Return the (x, y) coordinate for the center point of the cell that contains the specified text.  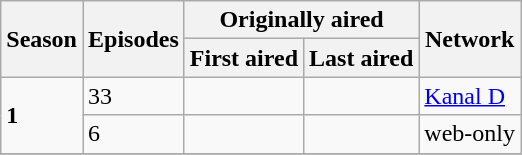
1 (42, 115)
6 (133, 134)
Episodes (133, 39)
First aired (244, 58)
Last aired (362, 58)
web-only (470, 134)
Kanal D (470, 96)
33 (133, 96)
Network (470, 39)
Season (42, 39)
Originally aired (302, 20)
